Capture the cell that displays the provided text and extract its (X, Y) central coordinate. 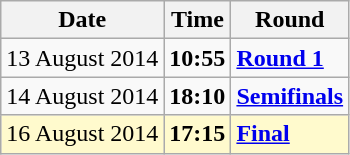
Round 1 (290, 58)
13 August 2014 (82, 58)
14 August 2014 (82, 96)
16 August 2014 (82, 134)
10:55 (198, 58)
18:10 (198, 96)
Time (198, 20)
17:15 (198, 134)
Round (290, 20)
Semifinals (290, 96)
Date (82, 20)
Final (290, 134)
